Determine the [x, y] coordinate at the center of the cell enclosing the given text.  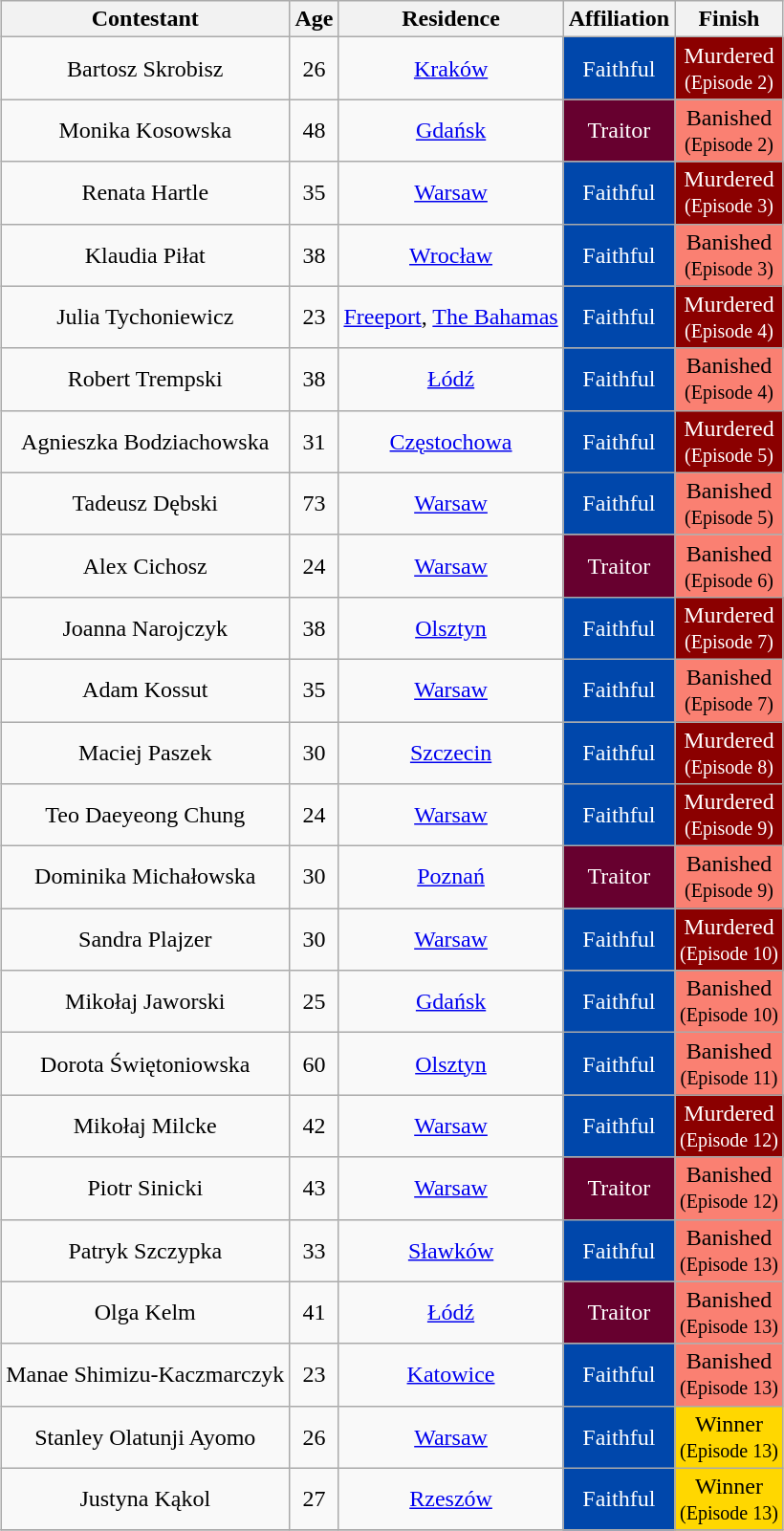
25 [314, 1002]
Murdered(Episode 3) [730, 193]
Banished(Episode 6) [730, 566]
Banished(Episode 7) [730, 690]
Agnieszka Bodziachowska [145, 442]
Contestant [145, 19]
48 [314, 130]
Renata Hartle [145, 193]
Finish [730, 19]
Olga Kelm [145, 1312]
Banished(Episode 10) [730, 1002]
Affiliation [619, 19]
Bartosz Skrobisz [145, 69]
Banished(Episode 5) [730, 503]
Wrocław [451, 254]
43 [314, 1188]
Robert Trempski [145, 379]
Joanna Narojczyk [145, 627]
Murdered(Episode 4) [730, 317]
73 [314, 503]
Banished(Episode 9) [730, 878]
Murdered(Episode 2) [730, 69]
Teo Daeyeong Chung [145, 815]
Banished(Episode 3) [730, 254]
Banished(Episode 11) [730, 1063]
Freeport, The Bahamas [451, 317]
Banished(Episode 4) [730, 379]
Dominika Michałowska [145, 878]
Katowice [451, 1375]
42 [314, 1126]
Patryk Szczypka [145, 1251]
Alex Cichosz [145, 566]
Residence [451, 19]
Murdered(Episode 8) [730, 752]
31 [314, 442]
27 [314, 1499]
Banished(Episode 12) [730, 1188]
33 [314, 1251]
Sławków [451, 1251]
Mikołaj Jaworski [145, 1002]
Piotr Sinicki [145, 1188]
Sandra Plajzer [145, 939]
Murdered(Episode 12) [730, 1126]
Klaudia Piłat [145, 254]
Mikołaj Milcke [145, 1126]
Adam Kossut [145, 690]
Monika Kosowska [145, 130]
Age [314, 19]
Rzeszów [451, 1499]
Justyna Kąkol [145, 1499]
60 [314, 1063]
Stanley Olatunji Ayomo [145, 1436]
Częstochowa [451, 442]
Murdered(Episode 9) [730, 815]
Manae Shimizu-Kaczmarczyk [145, 1375]
Murdered(Episode 7) [730, 627]
Banished(Episode 2) [730, 130]
Dorota Świętoniowska [145, 1063]
Murdered(Episode 10) [730, 939]
41 [314, 1312]
Poznań [451, 878]
Kraków [451, 69]
Julia Tychoniewicz [145, 317]
Murdered(Episode 5) [730, 442]
Tadeusz Dębski [145, 503]
Maciej Paszek [145, 752]
Szczecin [451, 752]
